Identify which cell holds the provided text, then report its [x, y] central coordinate. 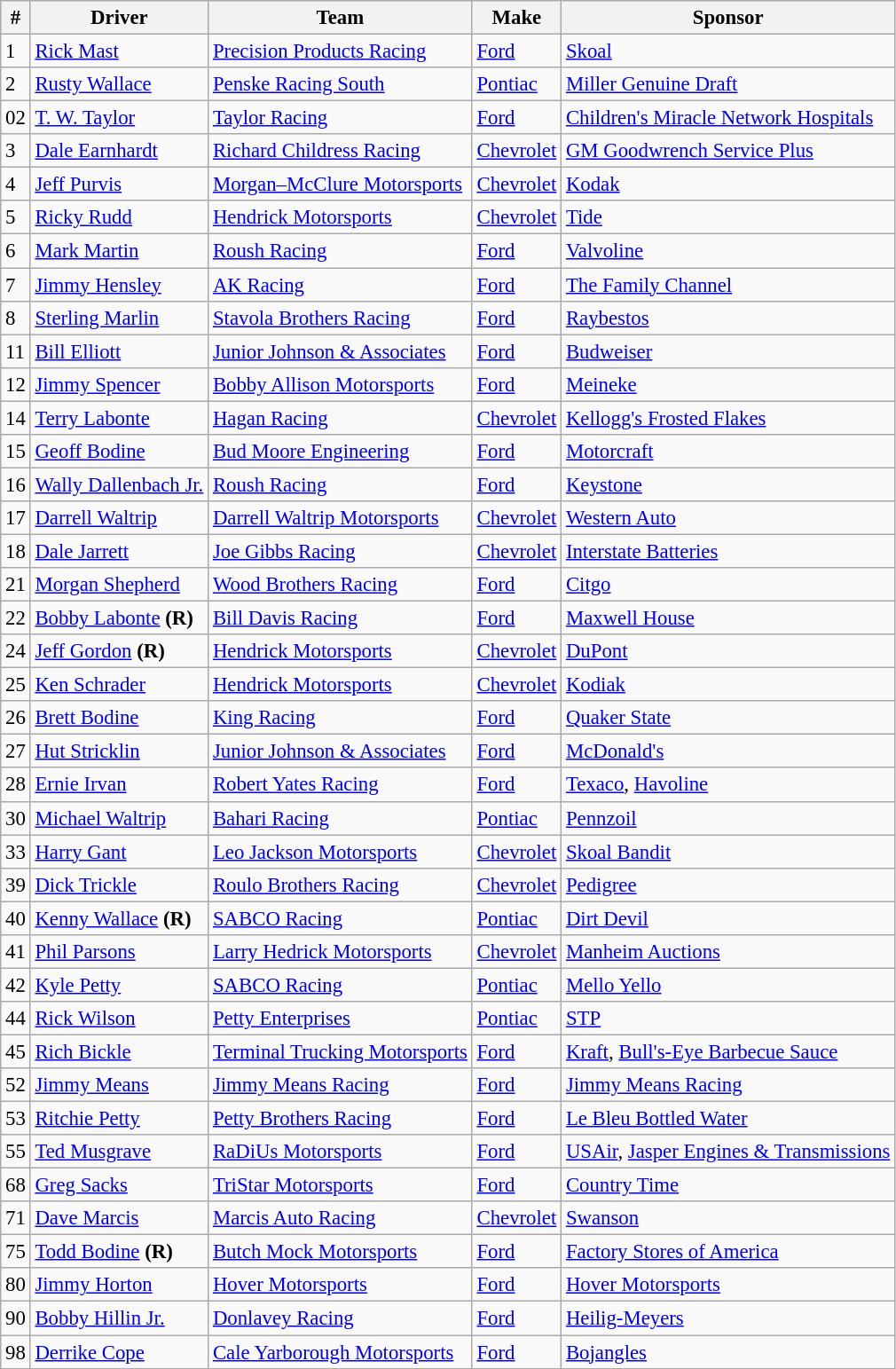
King Racing [341, 718]
GM Goodwrench Service Plus [728, 151]
Country Time [728, 1185]
Dick Trickle [119, 885]
Texaco, Havoline [728, 785]
Richard Childress Racing [341, 151]
90 [16, 1318]
Petty Enterprises [341, 1019]
TriStar Motorsports [341, 1185]
Rick Wilson [119, 1019]
Jimmy Hensley [119, 285]
Petty Brothers Racing [341, 1119]
Budweiser [728, 351]
Miller Genuine Draft [728, 84]
1 [16, 51]
44 [16, 1019]
55 [16, 1152]
Ken Schrader [119, 685]
Jeff Gordon (R) [119, 651]
Driver [119, 18]
Bahari Racing [341, 818]
The Family Channel [728, 285]
45 [16, 1051]
Geoff Bodine [119, 452]
Butch Mock Motorsports [341, 1252]
Wood Brothers Racing [341, 585]
Kenny Wallace (R) [119, 918]
Tide [728, 217]
Motorcraft [728, 452]
Keystone [728, 484]
Jimmy Horton [119, 1286]
Jimmy Spencer [119, 384]
Ernie Irvan [119, 785]
Bill Davis Racing [341, 618]
24 [16, 651]
Pedigree [728, 885]
52 [16, 1085]
14 [16, 418]
7 [16, 285]
STP [728, 1019]
Darrell Waltrip Motorsports [341, 518]
Bobby Allison Motorsports [341, 384]
Team [341, 18]
30 [16, 818]
Dale Earnhardt [119, 151]
Skoal Bandit [728, 852]
McDonald's [728, 751]
41 [16, 952]
Ritchie Petty [119, 1119]
18 [16, 551]
Kodak [728, 185]
Valvoline [728, 251]
98 [16, 1352]
DuPont [728, 651]
16 [16, 484]
3 [16, 151]
Wally Dallenbach Jr. [119, 484]
Ricky Rudd [119, 217]
Western Auto [728, 518]
15 [16, 452]
Bill Elliott [119, 351]
2 [16, 84]
Dale Jarrett [119, 551]
Morgan Shepherd [119, 585]
Swanson [728, 1218]
Interstate Batteries [728, 551]
Citgo [728, 585]
40 [16, 918]
8 [16, 318]
Dirt Devil [728, 918]
Heilig-Meyers [728, 1318]
Taylor Racing [341, 118]
Kodiak [728, 685]
4 [16, 185]
Skoal [728, 51]
39 [16, 885]
Dave Marcis [119, 1218]
Michael Waltrip [119, 818]
Rich Bickle [119, 1051]
28 [16, 785]
Sterling Marlin [119, 318]
80 [16, 1286]
Bobby Labonte (R) [119, 618]
Donlavey Racing [341, 1318]
Meineke [728, 384]
RaDiUs Motorsports [341, 1152]
27 [16, 751]
Le Bleu Bottled Water [728, 1119]
Darrell Waltrip [119, 518]
Make [516, 18]
75 [16, 1252]
Terry Labonte [119, 418]
53 [16, 1119]
42 [16, 985]
Stavola Brothers Racing [341, 318]
Robert Yates Racing [341, 785]
AK Racing [341, 285]
Raybestos [728, 318]
# [16, 18]
Morgan–McClure Motorsports [341, 185]
Larry Hedrick Motorsports [341, 952]
Kraft, Bull's-Eye Barbecue Sauce [728, 1051]
Mello Yello [728, 985]
Manheim Auctions [728, 952]
Hagan Racing [341, 418]
Hut Stricklin [119, 751]
Quaker State [728, 718]
USAir, Jasper Engines & Transmissions [728, 1152]
Marcis Auto Racing [341, 1218]
6 [16, 251]
Derrike Cope [119, 1352]
Brett Bodine [119, 718]
12 [16, 384]
Maxwell House [728, 618]
T. W. Taylor [119, 118]
22 [16, 618]
71 [16, 1218]
Kyle Petty [119, 985]
68 [16, 1185]
Roulo Brothers Racing [341, 885]
Bud Moore Engineering [341, 452]
Cale Yarborough Motorsports [341, 1352]
Phil Parsons [119, 952]
Jeff Purvis [119, 185]
Todd Bodine (R) [119, 1252]
26 [16, 718]
Jimmy Means [119, 1085]
Harry Gant [119, 852]
Ted Musgrave [119, 1152]
Children's Miracle Network Hospitals [728, 118]
5 [16, 217]
Leo Jackson Motorsports [341, 852]
25 [16, 685]
Mark Martin [119, 251]
Kellogg's Frosted Flakes [728, 418]
Pennzoil [728, 818]
Bojangles [728, 1352]
Rusty Wallace [119, 84]
17 [16, 518]
Factory Stores of America [728, 1252]
Joe Gibbs Racing [341, 551]
Sponsor [728, 18]
Penske Racing South [341, 84]
33 [16, 852]
Rick Mast [119, 51]
11 [16, 351]
Bobby Hillin Jr. [119, 1318]
Greg Sacks [119, 1185]
Precision Products Racing [341, 51]
Terminal Trucking Motorsports [341, 1051]
21 [16, 585]
02 [16, 118]
